Extract the (x, y) coordinate from the center of the cell holding the provided text.  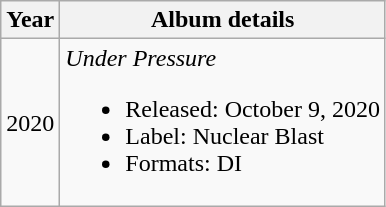
2020 (30, 122)
Album details (223, 20)
Year (30, 20)
Under PressureReleased: October 9, 2020Label: Nuclear BlastFormats: DI (223, 122)
